Provide the (x, y) coordinate of the cell's center where the given text is located.  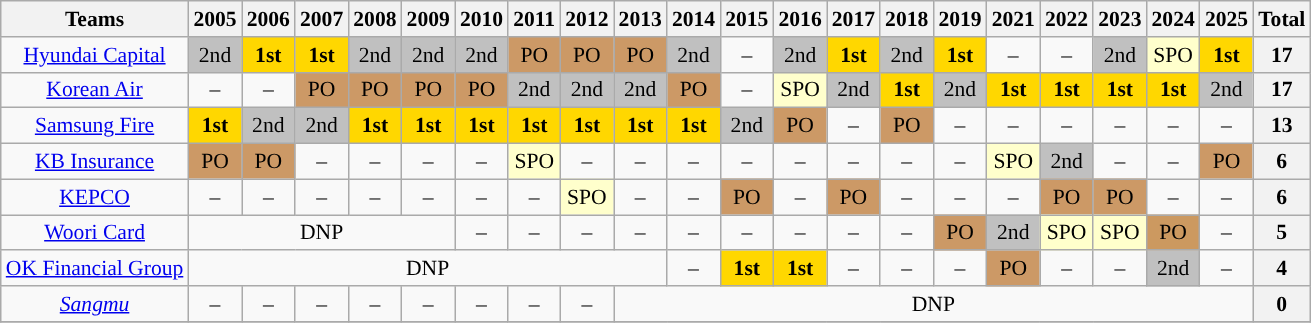
4 (1282, 269)
2023 (1120, 19)
2019 (960, 19)
2021 (1014, 19)
2016 (800, 19)
2015 (746, 19)
5 (1282, 233)
0 (1282, 304)
2005 (214, 19)
OK Financial Group (95, 269)
2017 (854, 19)
2025 (1226, 19)
Teams (95, 19)
2006 (268, 19)
KB Insurance (95, 162)
2011 (534, 19)
2008 (374, 19)
Hyundai Capital (95, 55)
KEPCO (95, 197)
2009 (428, 19)
2022 (1066, 19)
2012 (586, 19)
Korean Air (95, 90)
Woori Card (95, 233)
2024 (1174, 19)
2013 (640, 19)
Samsung Fire (95, 126)
Total (1282, 19)
2014 (694, 19)
Sangmu (95, 304)
13 (1282, 126)
2007 (322, 19)
2018 (906, 19)
2010 (482, 19)
